Determine the (X, Y) coordinate at the center of the cell enclosing the given text.  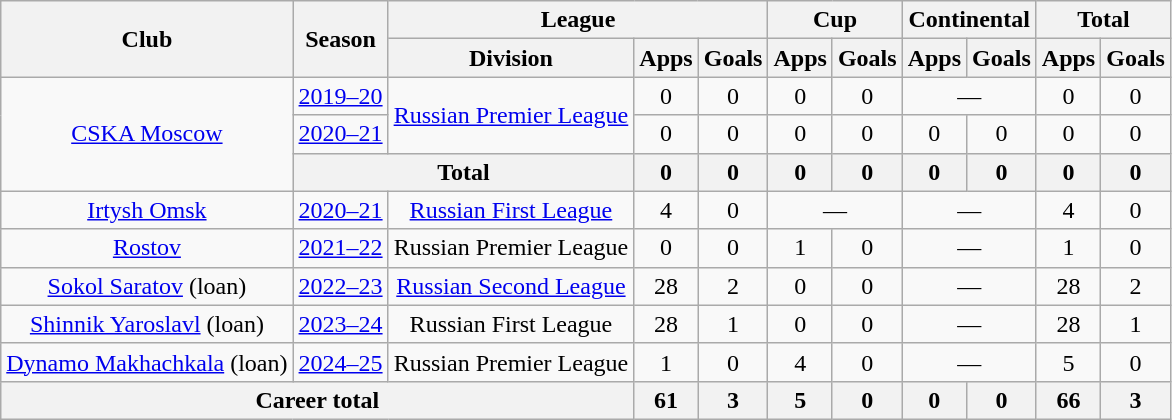
Shinnik Yaroslavl (loan) (147, 324)
Season (340, 39)
2019–20 (340, 96)
Irtysh Omsk (147, 210)
2021–22 (340, 248)
Dynamo Makhachkala (loan) (147, 362)
Career total (318, 400)
CSKA Moscow (147, 134)
Cup (835, 20)
League (578, 20)
Sokol Saratov (loan) (147, 286)
Rostov (147, 248)
66 (1068, 400)
61 (666, 400)
2023–24 (340, 324)
Continental (969, 20)
Division (511, 58)
2022–23 (340, 286)
Club (147, 39)
Russian Second League (511, 286)
2024–25 (340, 362)
